Return (x, y) of the center of cell containing provided text 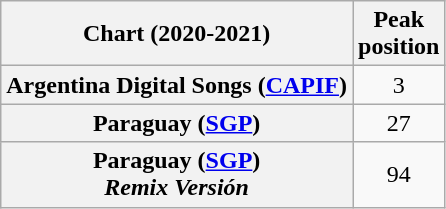
Paraguay (SGP) (177, 123)
94 (398, 174)
Paraguay (SGP)Remix Versión (177, 174)
3 (398, 85)
Chart (2020-2021) (177, 34)
27 (398, 123)
Argentina Digital Songs (CAPIF) (177, 85)
Peakposition (398, 34)
